Extract the (X, Y) coordinate from the center of the cell holding the provided text.  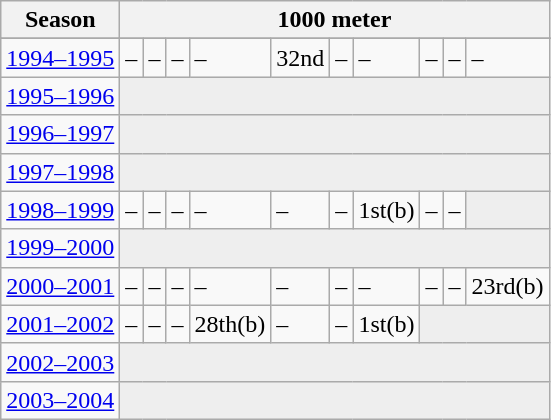
Season (60, 20)
1998–1999 (60, 210)
1997–1998 (60, 172)
1999–2000 (60, 248)
2001–2002 (60, 324)
1000 meter (334, 20)
1995–1996 (60, 96)
1994–1995 (60, 58)
28th(b) (230, 324)
23rd(b) (508, 286)
32nd (300, 58)
2000–2001 (60, 286)
2003–2004 (60, 400)
2002–2003 (60, 362)
1996–1997 (60, 134)
